Provide the (x, y) coordinate of the cell's center where the given text is located.  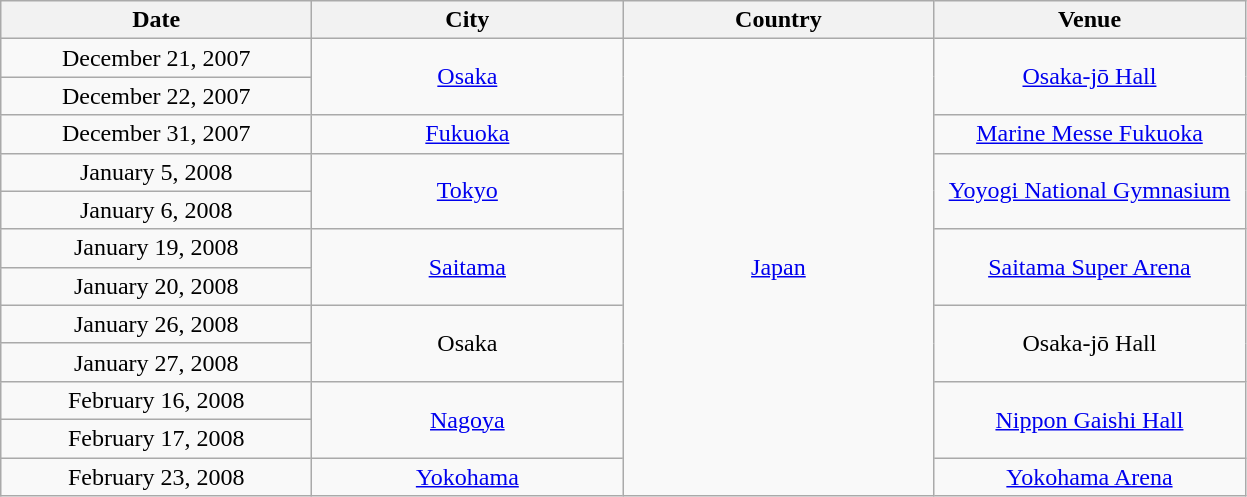
Venue (1090, 20)
Date (156, 20)
Saitama (468, 267)
February 17, 2008 (156, 438)
Yokohama (468, 477)
Tokyo (468, 191)
January 6, 2008 (156, 210)
Yoyogi National Gymnasium (1090, 191)
January 26, 2008 (156, 324)
Nippon Gaishi Hall (1090, 419)
Country (778, 20)
January 20, 2008 (156, 286)
Nagoya (468, 419)
January 19, 2008 (156, 248)
Fukuoka (468, 134)
Marine Messe Fukuoka (1090, 134)
January 5, 2008 (156, 172)
February 16, 2008 (156, 400)
City (468, 20)
Yokohama Arena (1090, 477)
Japan (778, 268)
February 23, 2008 (156, 477)
January 27, 2008 (156, 362)
Saitama Super Arena (1090, 267)
December 31, 2007 (156, 134)
December 22, 2007 (156, 96)
December 21, 2007 (156, 58)
